Return the [x, y] coordinate for the center point of the cell that contains the specified text.  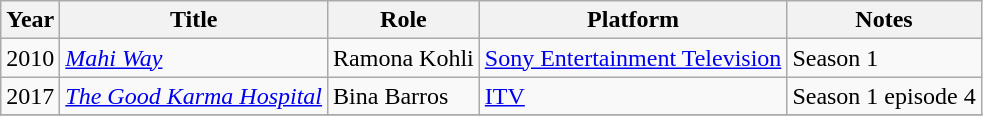
Title [194, 20]
2017 [30, 96]
ITV [633, 96]
Sony Entertainment Television [633, 58]
Platform [633, 20]
Ramona Kohli [404, 58]
Mahi Way [194, 58]
Bina Barros [404, 96]
The Good Karma Hospital [194, 96]
Season 1 [884, 58]
Notes [884, 20]
Year [30, 20]
2010 [30, 58]
Role [404, 20]
Season 1 episode 4 [884, 96]
